Locate the cell with the specified text and output its [X, Y] center coordinate. 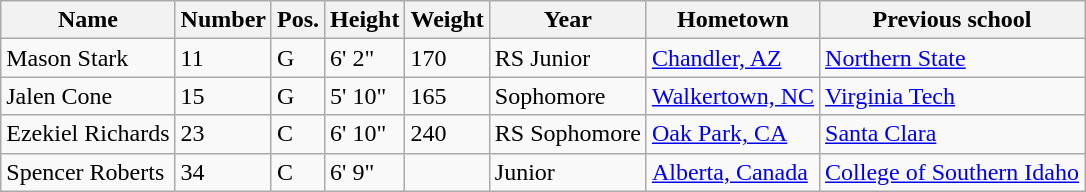
6' 10" [365, 134]
Weight [447, 20]
6' 9" [365, 172]
Oak Park, CA [732, 134]
RS Sophomore [568, 134]
5' 10" [365, 96]
Sophomore [568, 96]
15 [223, 96]
240 [447, 134]
165 [447, 96]
Year [568, 20]
11 [223, 58]
Previous school [952, 20]
College of Southern Idaho [952, 172]
Mason Stark [88, 58]
6' 2" [365, 58]
Spencer Roberts [88, 172]
Walkertown, NC [732, 96]
23 [223, 134]
Pos. [298, 20]
Northern State [952, 58]
34 [223, 172]
170 [447, 58]
Chandler, AZ [732, 58]
Alberta, Canada [732, 172]
Height [365, 20]
Name [88, 20]
Santa Clara [952, 134]
Jalen Cone [88, 96]
Junior [568, 172]
Number [223, 20]
RS Junior [568, 58]
Virginia Tech [952, 96]
Ezekiel Richards [88, 134]
Hometown [732, 20]
